Pinpoint the cell where the given text exists, returning its [x, y] midpoint coordinate. 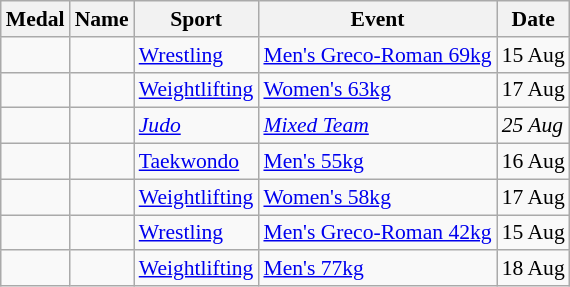
Men's 55kg [377, 162]
Taekwondo [196, 162]
Men's Greco-Roman 69kg [377, 55]
Women's 58kg [377, 197]
Sport [196, 19]
Men's Greco-Roman 42kg [377, 233]
Date [534, 19]
Women's 63kg [377, 90]
Medal [36, 19]
Mixed Team [377, 126]
16 Aug [534, 162]
25 Aug [534, 126]
Event [377, 19]
Name [102, 19]
Men's 77kg [377, 269]
Judo [196, 126]
18 Aug [534, 269]
